Locate the cell with the specified text and output its [x, y] center coordinate. 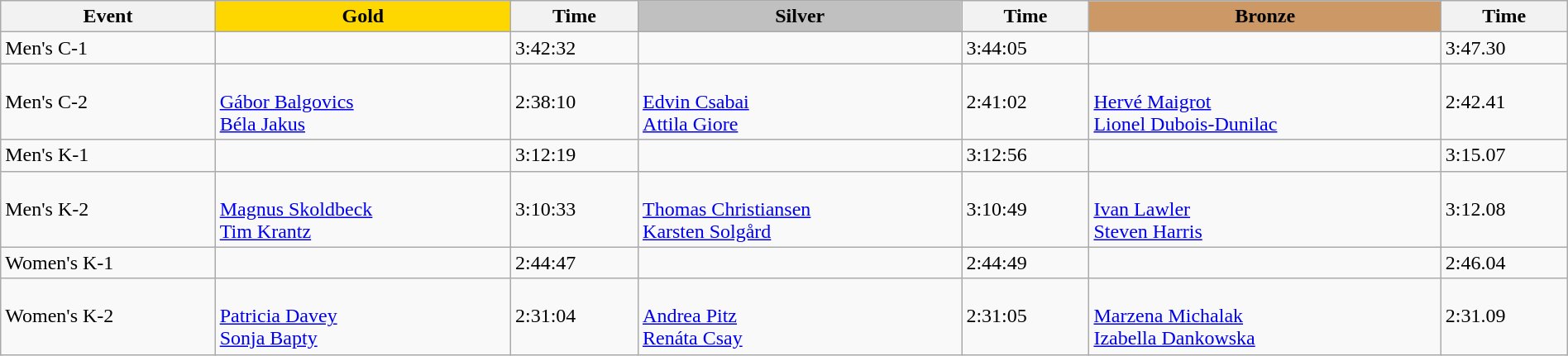
Men's K-1 [108, 155]
Gábor BalgovicsBéla Jakus [362, 102]
2:31.09 [1503, 316]
2:44:49 [1025, 263]
Marzena MichalakIzabella Dankowska [1265, 316]
3:12.08 [1503, 209]
3:10:33 [574, 209]
3:44:05 [1025, 48]
Patricia DaveySonja Bapty [362, 316]
2:31:04 [574, 316]
Men's C-1 [108, 48]
3:42:32 [574, 48]
Magnus SkoldbeckTim Krantz [362, 209]
2:46.04 [1503, 263]
Women's K-1 [108, 263]
Gold [362, 17]
3:12:19 [574, 155]
Men's K-2 [108, 209]
Silver [801, 17]
3:12:56 [1025, 155]
Ivan LawlerSteven Harris [1265, 209]
2:31:05 [1025, 316]
Thomas ChristiansenKarsten Solgård [801, 209]
3:15.07 [1503, 155]
3:10:49 [1025, 209]
Women's K-2 [108, 316]
3:47.30 [1503, 48]
Hervé MaigrotLionel Dubois-Dunilac [1265, 102]
2:41:02 [1025, 102]
Edvin CsabaiAttila Giore [801, 102]
2:44:47 [574, 263]
2:42.41 [1503, 102]
Event [108, 17]
Men's C-2 [108, 102]
Andrea PitzRenáta Csay [801, 316]
Bronze [1265, 17]
2:38:10 [574, 102]
